For the text-containing cell, return its midpoint in [x, y] coordinate format. 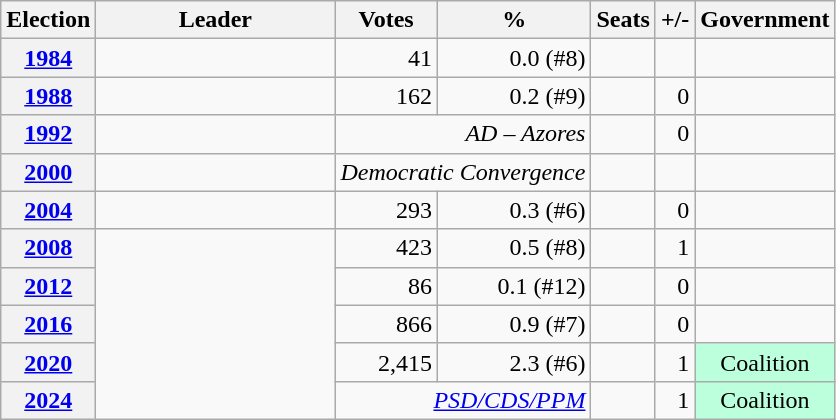
1992 [48, 134]
2000 [48, 172]
+/- [674, 20]
293 [386, 210]
162 [386, 96]
0.3 (#6) [514, 210]
0.1 (#12) [514, 286]
866 [386, 324]
423 [386, 248]
2012 [48, 286]
2016 [48, 324]
0.0 (#8) [514, 58]
Votes [386, 20]
0.2 (#9) [514, 96]
2,415 [386, 362]
PSD/CDS/PPM [463, 400]
2020 [48, 362]
2.3 (#6) [514, 362]
Leader [216, 20]
2024 [48, 400]
Election [48, 20]
% [514, 20]
41 [386, 58]
0.5 (#8) [514, 248]
Government [765, 20]
1988 [48, 96]
86 [386, 286]
Democratic Convergence [463, 172]
1984 [48, 58]
2004 [48, 210]
Seats [623, 20]
0.9 (#7) [514, 324]
AD – Azores [463, 134]
2008 [48, 248]
